Locate the cell with the specified text and output its [x, y] center coordinate. 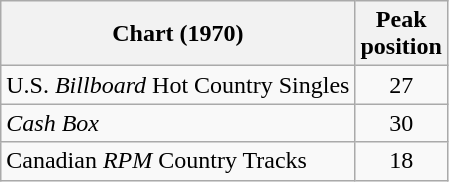
30 [401, 123]
U.S. Billboard Hot Country Singles [178, 85]
Peakposition [401, 34]
Chart (1970) [178, 34]
27 [401, 85]
18 [401, 161]
Cash Box [178, 123]
Canadian RPM Country Tracks [178, 161]
